Identify which cell holds the provided text, then report its [X, Y] central coordinate. 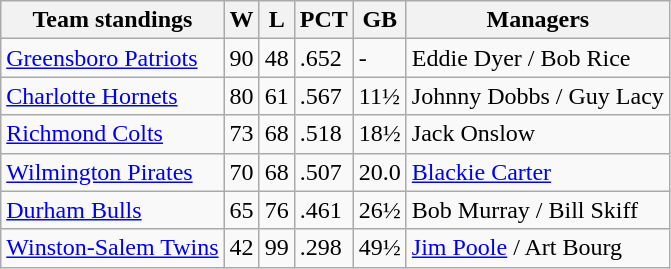
18½ [380, 134]
Johnny Dobbs / Guy Lacy [538, 96]
80 [242, 96]
Durham Bulls [112, 210]
Jim Poole / Art Bourg [538, 248]
76 [276, 210]
48 [276, 58]
.507 [324, 172]
11½ [380, 96]
Jack Onslow [538, 134]
PCT [324, 20]
65 [242, 210]
W [242, 20]
.518 [324, 134]
49½ [380, 248]
Bob Murray / Bill Skiff [538, 210]
.298 [324, 248]
.567 [324, 96]
61 [276, 96]
42 [242, 248]
Blackie Carter [538, 172]
Wilmington Pirates [112, 172]
- [380, 58]
.652 [324, 58]
Charlotte Hornets [112, 96]
Winston-Salem Twins [112, 248]
26½ [380, 210]
.461 [324, 210]
99 [276, 248]
Greensboro Patriots [112, 58]
70 [242, 172]
Managers [538, 20]
L [276, 20]
73 [242, 134]
GB [380, 20]
Richmond Colts [112, 134]
Eddie Dyer / Bob Rice [538, 58]
90 [242, 58]
Team standings [112, 20]
20.0 [380, 172]
